Search for the cell housing the specified text and yield its [X, Y] center coordinate. 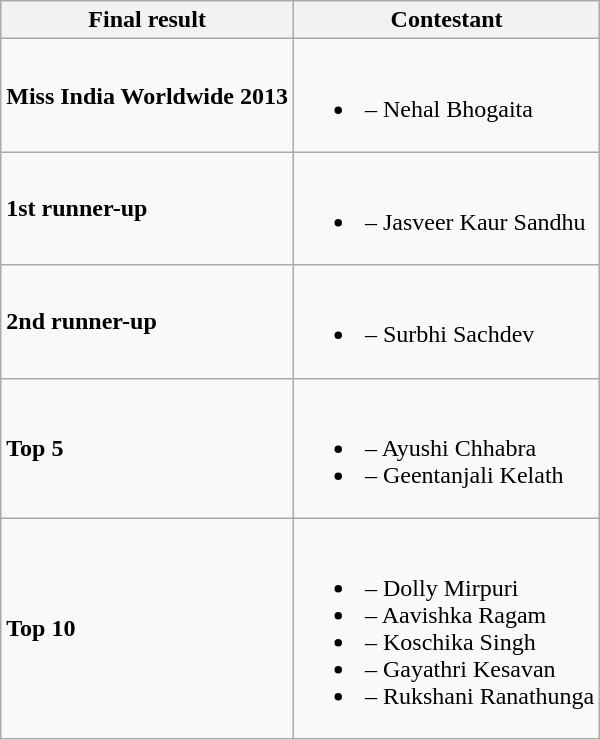
– Ayushi Chhabra – Geentanjali Kelath [446, 448]
1st runner-up [148, 208]
2nd runner-up [148, 322]
Top 10 [148, 628]
Contestant [446, 20]
– Nehal Bhogaita [446, 96]
– Jasveer Kaur Sandhu [446, 208]
Final result [148, 20]
Top 5 [148, 448]
– Surbhi Sachdev [446, 322]
Miss India Worldwide 2013 [148, 96]
– Dolly Mirpuri – Aavishka Ragam – Koschika Singh – Gayathri Kesavan – Rukshani Ranathunga [446, 628]
